Detect which cell encompasses the target text, then output its [x, y] center coordinate. 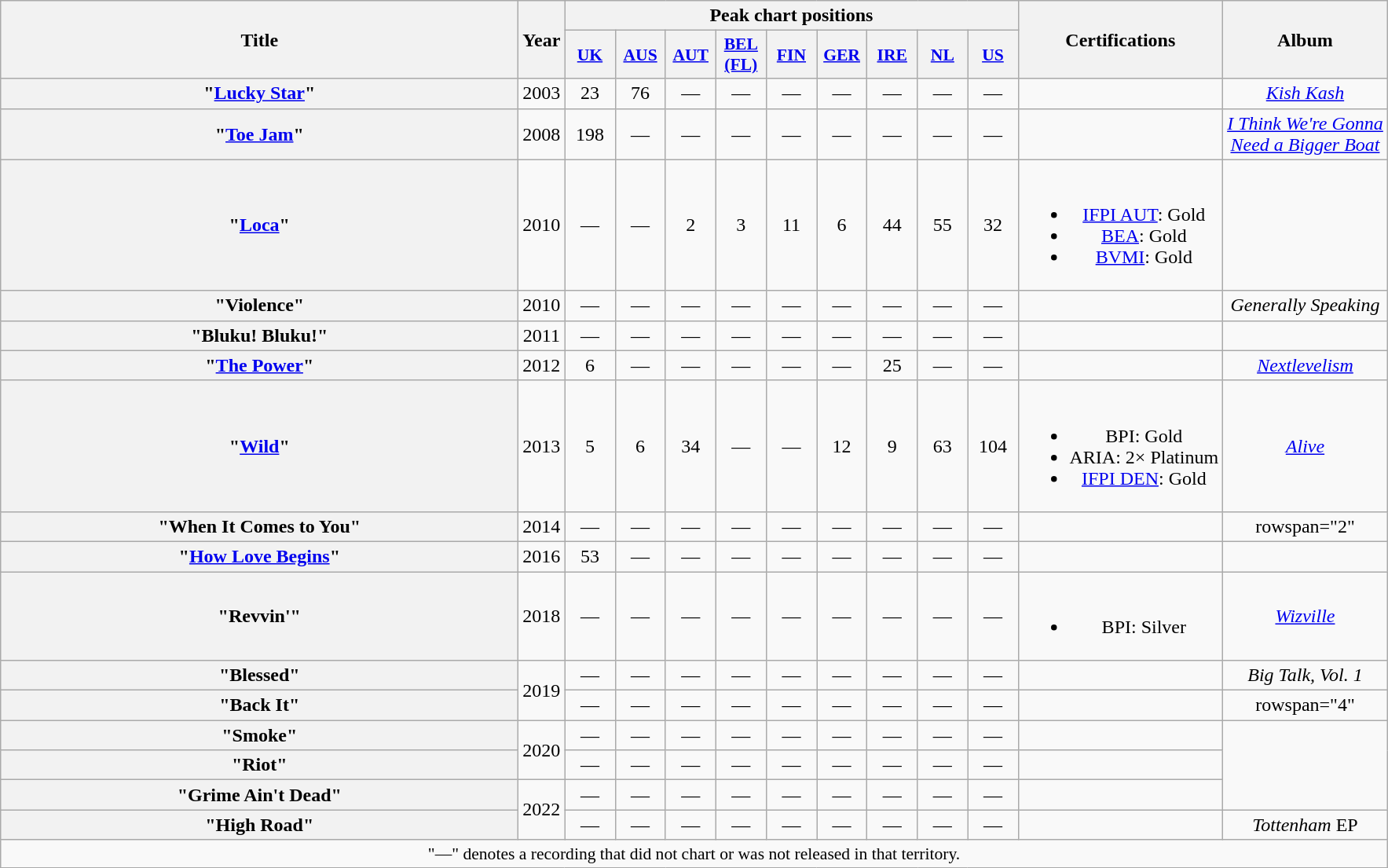
2019 [542, 690]
"Toe Jam" [259, 134]
Generally Speaking [1306, 306]
104 [993, 446]
2003 [542, 93]
"How Love Begins" [259, 556]
55 [943, 225]
"High Road" [259, 825]
UK [590, 55]
"Loca" [259, 225]
NL [943, 55]
44 [892, 225]
32 [993, 225]
"Revvin'" [259, 616]
3 [741, 225]
34 [690, 446]
198 [590, 134]
Title [259, 39]
AUT [690, 55]
Alive [1306, 446]
63 [943, 446]
"Blessed" [259, 676]
"Smoke" [259, 735]
"Violence" [259, 306]
53 [590, 556]
US [993, 55]
"—" denotes a recording that did not chart or was not released in that territory. [694, 854]
25 [892, 365]
2012 [542, 365]
2018 [542, 616]
Album [1306, 39]
"Grime Ain't Dead" [259, 795]
12 [842, 446]
BPI: Silver [1120, 616]
23 [590, 93]
2008 [542, 134]
76 [640, 93]
2011 [542, 335]
Peak chart positions [792, 16]
"Bluku! Bluku!" [259, 335]
2013 [542, 446]
9 [892, 446]
rowspan="2" [1306, 526]
5 [590, 446]
Year [542, 39]
IRE [892, 55]
"Back It" [259, 705]
2014 [542, 526]
IFPI AUT: GoldBEA: GoldBVMI: Gold [1120, 225]
Big Talk, Vol. 1 [1306, 676]
"Riot" [259, 765]
2 [690, 225]
rowspan="4" [1306, 705]
Wizville [1306, 616]
BEL(FL) [741, 55]
FIN [791, 55]
"When It Comes to You" [259, 526]
"Wild" [259, 446]
Nextlevelism [1306, 365]
Tottenham EP [1306, 825]
GER [842, 55]
AUS [640, 55]
2022 [542, 810]
"Lucky Star" [259, 93]
"The Power" [259, 365]
2020 [542, 750]
BPI: GoldARIA: 2× PlatinumIFPI DEN: Gold [1120, 446]
Kish Kash [1306, 93]
11 [791, 225]
2016 [542, 556]
I Think We're GonnaNeed a Bigger Boat [1306, 134]
Certifications [1120, 39]
